From the cell containing the given text, extract its center point as (X, Y) coordinate. 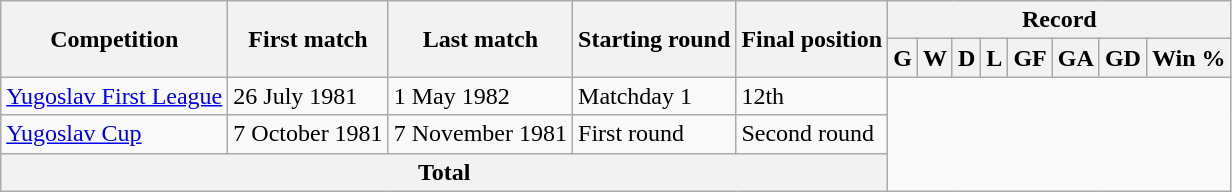
Competition (114, 39)
Record (1060, 20)
12th (812, 96)
L (994, 58)
G (903, 58)
7 November 1981 (480, 134)
Final position (812, 39)
Yugoslav First League (114, 96)
1 May 1982 (480, 96)
GD (1122, 58)
Win % (1188, 58)
Yugoslav Cup (114, 134)
Last match (480, 39)
GA (1076, 58)
Second round (812, 134)
7 October 1981 (308, 134)
W (934, 58)
Matchday 1 (654, 96)
First match (308, 39)
26 July 1981 (308, 96)
GF (1030, 58)
First round (654, 134)
Total (444, 172)
D (966, 58)
Starting round (654, 39)
